Identify which cell holds the provided text, then report its (x, y) central coordinate. 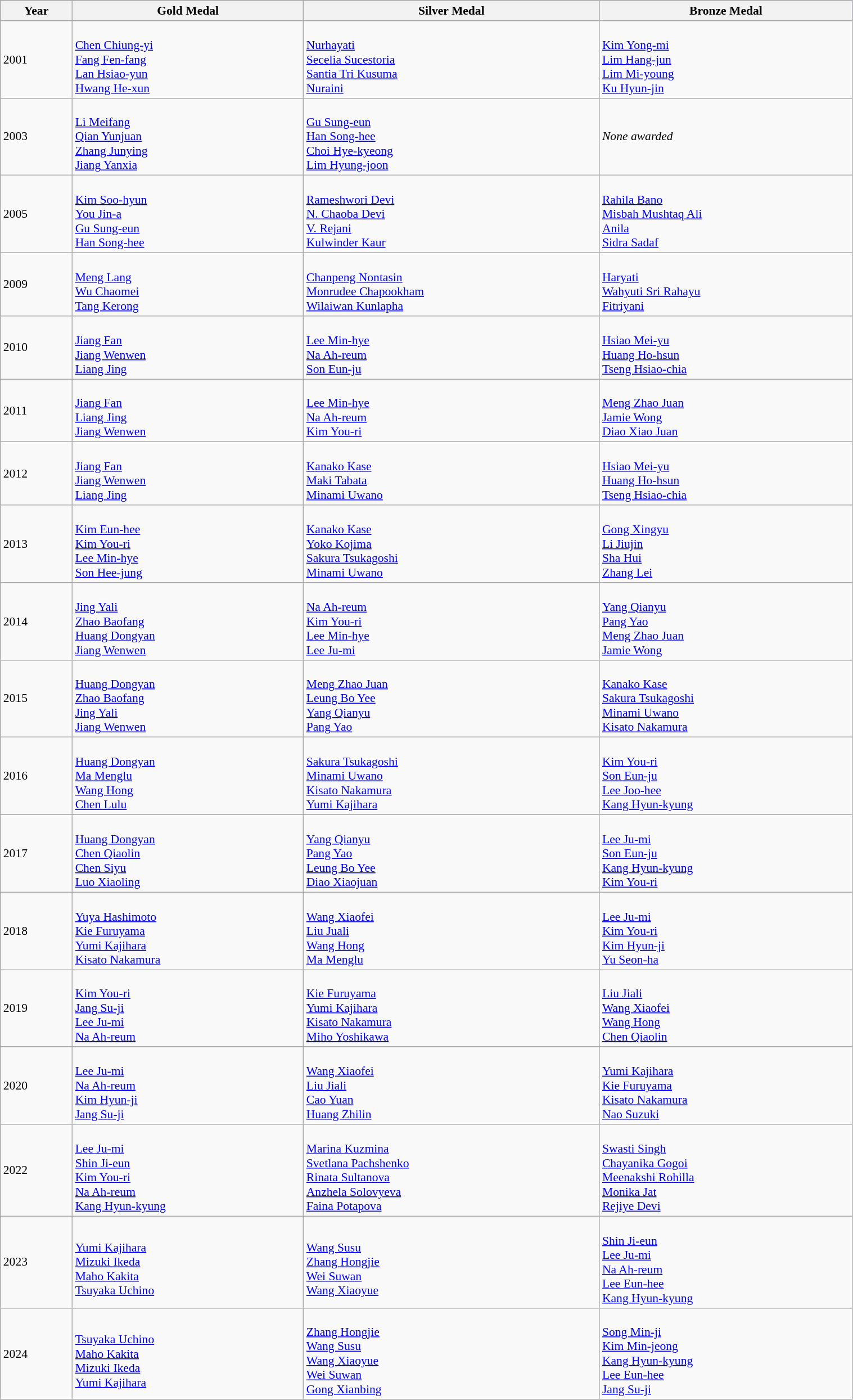
Huang DongyanChen QiaolinChen SiyuLuo Xiaoling (188, 854)
2009 (37, 285)
Meng Zhao JuanLeung Bo YeeYang QianyuPang Yao (452, 699)
Tsuyaka UchinoMaho KakitaMizuki IkedaYumi Kajihara (188, 1353)
NurhayatiSecelia SucestoriaSantia Tri KusumaNuraini (452, 60)
2012 (37, 474)
2019 (37, 1009)
Gong XingyuLi JiujinSha HuiZhang Lei (726, 544)
Lee Ju-miSon Eun-juKang Hyun-kyungKim You-ri (726, 854)
Huang DongyanZhao BaofangJing YaliJiang Wenwen (188, 699)
Kanako KaseYoko KojimaSakura TsukagoshiMinami Uwano (452, 544)
Song Min-jiKim Min-jeongKang Hyun-kyungLee Eun-heeJang Su-ji (726, 1353)
Rahila BanoMisbah Mushtaq AliAnilaSidra Sadaf (726, 214)
Rameshwori DeviN. Chaoba DeviV. RejaniKulwinder Kaur (452, 214)
Marina KuzminaSvetlana PachshenkoRinata SultanovaAnzhela SolovyevaFaina Potapova (452, 1170)
Zhang HongjieWang SusuWang XiaoyueWei SuwanGong Xianbing (452, 1353)
2022 (37, 1170)
2023 (37, 1262)
Lee Ju-miNa Ah-reumKim Hyun-jiJang Su-ji (188, 1086)
Meng LangWu ChaomeiTang Kerong (188, 285)
Jing YaliZhao BaofangHuang DongyanJiang Wenwen (188, 622)
Silver Medal (452, 11)
2016 (37, 776)
2003 (37, 137)
2011 (37, 411)
2013 (37, 544)
HaryatiWahyuti Sri RahayuFitriyani (726, 285)
2010 (37, 348)
2014 (37, 622)
Lee Ju-miShin Ji-eunKim You-riNa Ah-reumKang Hyun-kyung (188, 1170)
Na Ah-reumKim You-riLee Min-hyeLee Ju-mi (452, 622)
Yuya HashimotoKie FuruyamaYumi KajiharaKisato Nakamura (188, 931)
Kanako KaseSakura TsukagoshiMinami UwanoKisato Nakamura (726, 699)
Sakura TsukagoshiMinami UwanoKisato NakamuraYumi Kajihara (452, 776)
Huang DongyanMa MengluWang HongChen Lulu (188, 776)
2001 (37, 60)
2018 (37, 931)
Yumi KajiharaMizuki IkedaMaho KakitaTsuyaka Uchino (188, 1262)
Bronze Medal (726, 11)
Meng Zhao JuanJamie WongDiao Xiao Juan (726, 411)
2020 (37, 1086)
Wang XiaofeiLiu JialiCao YuanHuang Zhilin (452, 1086)
Lee Min-hyeNa Ah-reumKim You-ri (452, 411)
Swasti SinghChayanika GogoiMeenakshi RohillaMonika JatRejiye Devi (726, 1170)
Kim Soo-hyunYou Jin-aGu Sung-eunHan Song-hee (188, 214)
2024 (37, 1353)
Li MeifangQian YunjuanZhang JunyingJiang Yanxia (188, 137)
Kim You-riSon Eun-juLee Joo-heeKang Hyun-kyung (726, 776)
Wang SusuZhang HongjieWei SuwanWang Xiaoyue (452, 1262)
Chen Chiung-yiFang Fen-fangLan Hsiao-yunHwang He-xun (188, 60)
None awarded (726, 137)
Kie FuruyamaYumi KajiharaKisato NakamuraMiho Yoshikawa (452, 1009)
Wang XiaofeiLiu JualiWang HongMa Menglu (452, 931)
Lee Ju-miKim You-riKim Hyun-jiYu Seon-ha (726, 931)
Gold Medal (188, 11)
Liu JialiWang XiaofeiWang HongChen Qiaolin (726, 1009)
Yang QianyuPang YaoLeung Bo YeeDiao Xiaojuan (452, 854)
Kanako KaseMaki TabataMinami Uwano (452, 474)
Chanpeng NontasinMonrudee ChapookhamWilaiwan Kunlapha (452, 285)
Yang QianyuPang YaoMeng Zhao JuanJamie Wong (726, 622)
Year (37, 11)
2005 (37, 214)
2015 (37, 699)
Yumi KajiharaKie FuruyamaKisato NakamuraNao Suzuki (726, 1086)
2017 (37, 854)
Kim Yong-miLim Hang-junLim Mi-youngKu Hyun-jin (726, 60)
Kim Eun-heeKim You-riLee Min-hyeSon Hee-jung (188, 544)
Gu Sung-eunHan Song-heeChoi Hye-kyeongLim Hyung-joon (452, 137)
Lee Min-hyeNa Ah-reumSon Eun-ju (452, 348)
Shin Ji-eunLee Ju-miNa Ah-reumLee Eun-heeKang Hyun-kyung (726, 1262)
Jiang FanLiang JingJiang Wenwen (188, 411)
Kim You-riJang Su-jiLee Ju-miNa Ah-reum (188, 1009)
